Return the [X, Y] coordinate for the center point of the cell that contains the specified text.  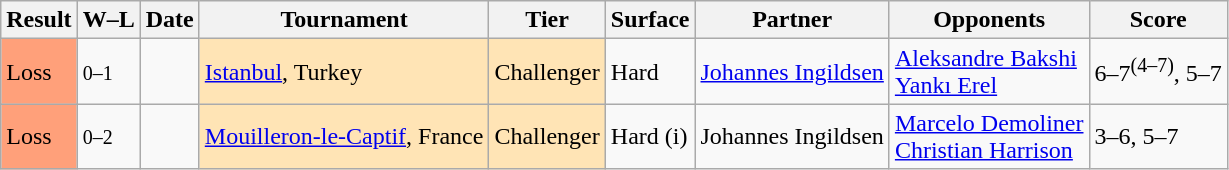
Aleksandre Bakshi Yankı Erel [989, 72]
Tournament [344, 20]
Tier [547, 20]
Opponents [989, 20]
Hard (i) [650, 136]
3–6, 5–7 [1158, 136]
Score [1158, 20]
W–L [108, 20]
Marcelo Demoliner Christian Harrison [989, 136]
Partner [792, 20]
Hard [650, 72]
0–1 [108, 72]
Result [39, 20]
0–2 [108, 136]
Date [170, 20]
Istanbul, Turkey [344, 72]
Mouilleron-le-Captif, France [344, 136]
6–7(4–7), 5–7 [1158, 72]
Surface [650, 20]
